Extract the (X, Y) coordinate from the center of the cell holding the provided text.  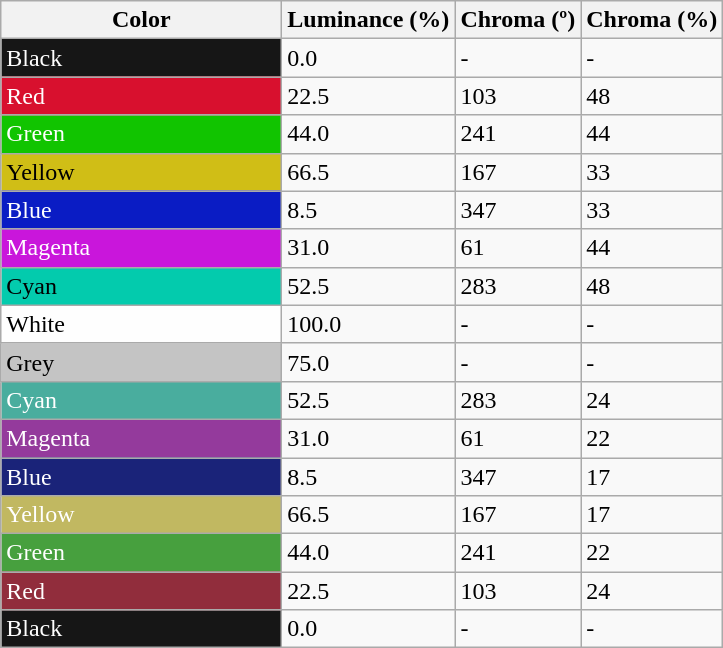
Chroma (º) (518, 20)
Color (142, 20)
100.0 (368, 324)
Grey (142, 362)
Luminance (%) (368, 20)
Chroma (%) (652, 20)
75.0 (368, 362)
White (142, 324)
